Return the (x, y) coordinate for the center point of the cell that contains the specified text.  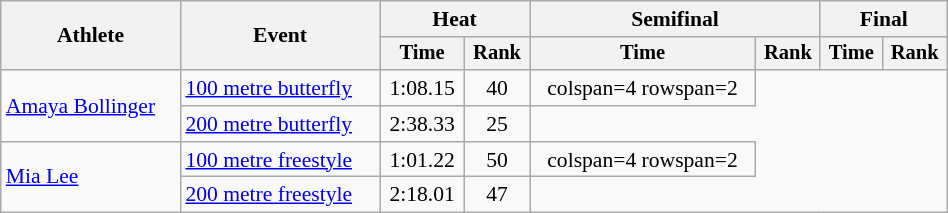
Mia Lee (91, 178)
50 (498, 160)
Heat (455, 19)
100 metre freestyle (280, 160)
Semifinal (676, 19)
1:01.22 (422, 160)
Final (884, 19)
Athlete (91, 36)
2:38.33 (422, 124)
Amaya Bollinger (91, 106)
Event (280, 36)
1:08.15 (422, 88)
40 (498, 88)
200 metre freestyle (280, 195)
100 metre butterfly (280, 88)
2:18.01 (422, 195)
47 (498, 195)
25 (498, 124)
200 metre butterfly (280, 124)
